For the text-containing cell, return its midpoint in (X, Y) coordinate format. 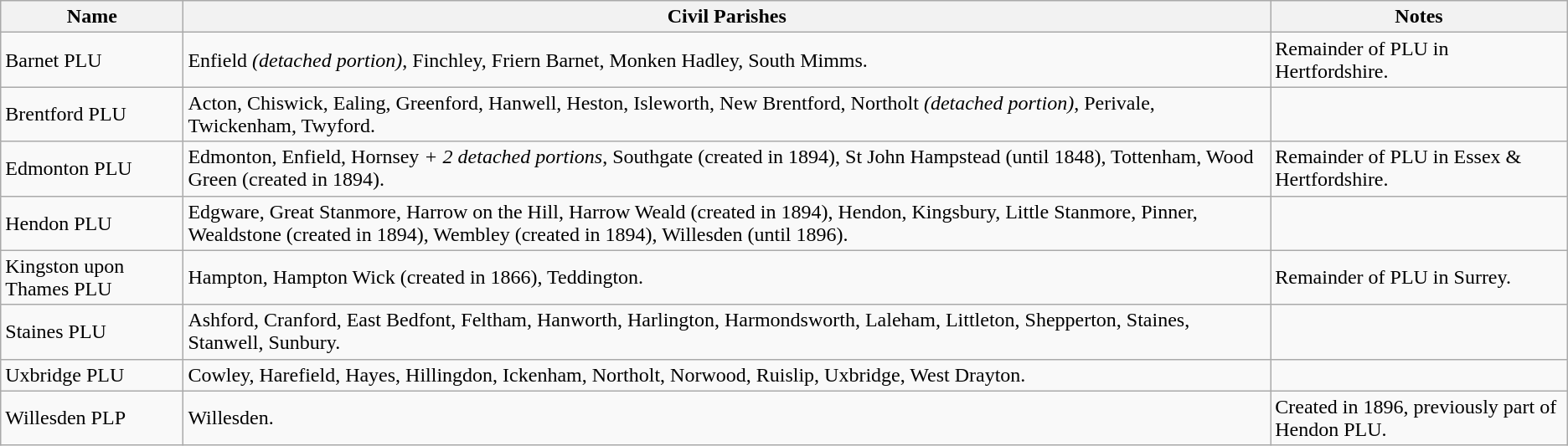
Enfield (detached portion), Finchley, Friern Barnet, Monken Hadley, South Mimms. (727, 60)
Hampton, Hampton Wick (created in 1866), Teddington. (727, 278)
Ashford, Cranford, East Bedfont, Feltham, Hanworth, Harlington, Harmondsworth, Laleham, Littleton, Shepperton, Staines, Stanwell, Sunbury. (727, 331)
Brentford PLU (92, 114)
Remainder of PLU in Essex & Hertfordshire. (1419, 169)
Remainder of PLU in Surrey. (1419, 278)
Edmonton PLU (92, 169)
Willesden PLP (92, 418)
Uxbridge PLU (92, 375)
Kingston upon Thames PLU (92, 278)
Acton, Chiswick, Ealing, Greenford, Hanwell, Heston, Isleworth, New Brentford, Northolt (detached portion), Perivale, Twickenham, Twyford. (727, 114)
Created in 1896, previously part of Hendon PLU. (1419, 418)
Cowley, Harefield, Hayes, Hillingdon, Ickenham, Northolt, Norwood, Ruislip, Uxbridge, West Drayton. (727, 375)
Barnet PLU (92, 60)
Hendon PLU (92, 223)
Name (92, 17)
Notes (1419, 17)
Civil Parishes (727, 17)
Willesden. (727, 418)
Remainder of PLU in Hertfordshire. (1419, 60)
Staines PLU (92, 331)
